Determine the (X, Y) coordinate at the center of the cell enclosing the given text.  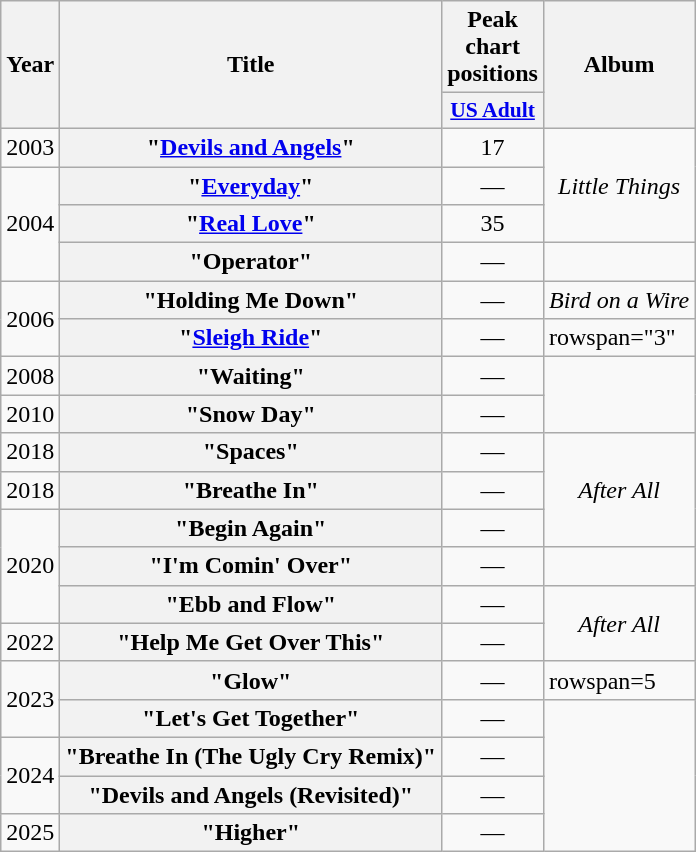
2006 (30, 319)
"Spaces" (251, 452)
"Snow Day" (251, 414)
"Ebb and Flow" (251, 604)
"Higher" (251, 833)
"Breathe In" (251, 490)
2008 (30, 376)
US Adult (493, 111)
"Operator" (251, 262)
"Breathe In (The Ugly Cry Remix)" (251, 756)
35 (493, 224)
Little Things (618, 185)
2024 (30, 775)
"Everyday" (251, 185)
17 (493, 147)
"I'm Comin' Over" (251, 566)
Peak chart positions (493, 47)
Year (30, 65)
"Glow" (251, 680)
2022 (30, 642)
"Sleigh Ride" (251, 338)
"Waiting" (251, 376)
2004 (30, 223)
2020 (30, 566)
rowspan=5 (618, 680)
"Let's Get Together" (251, 718)
"Real Love" (251, 224)
2025 (30, 833)
"Holding Me Down" (251, 300)
"Begin Again" (251, 528)
Bird on a Wire (618, 300)
"Devils and Angels" (251, 147)
2003 (30, 147)
rowspan="3" (618, 338)
2010 (30, 414)
2023 (30, 699)
"Devils and Angels (Revisited)" (251, 795)
Album (618, 65)
Title (251, 65)
"Help Me Get Over This" (251, 642)
